Pinpoint the cell where the given text exists, returning its (X, Y) midpoint coordinate. 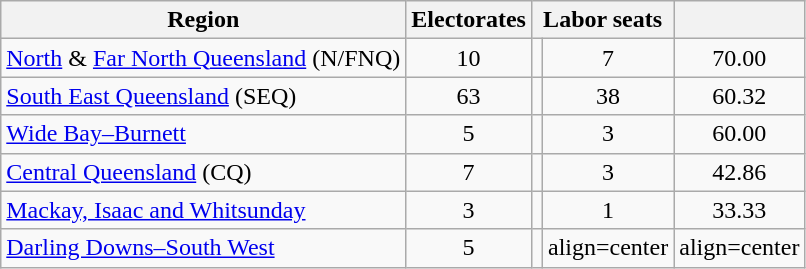
60.00 (740, 134)
Mackay, Isaac and Whitsunday (204, 210)
10 (469, 58)
42.86 (740, 172)
Labor seats (602, 20)
60.32 (740, 96)
North & Far North Queensland (N/FNQ) (204, 58)
38 (608, 96)
Wide Bay–Burnett (204, 134)
33.33 (740, 210)
1 (608, 210)
Electorates (469, 20)
Darling Downs–South West (204, 248)
63 (469, 96)
South East Queensland (SEQ) (204, 96)
Region (204, 20)
70.00 (740, 58)
Central Queensland (CQ) (204, 172)
